Return the [X, Y] coordinate for the center point of the cell that contains the specified text.  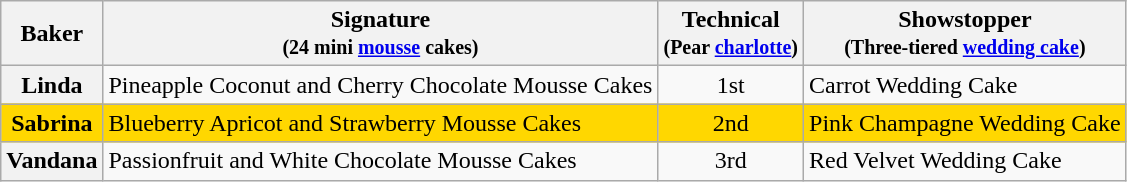
Passionfruit and White Chocolate Mousse Cakes [380, 161]
Vandana [52, 161]
Linda [52, 85]
Technical (Pear charlotte) [731, 34]
Red Velvet Wedding Cake [966, 161]
2nd [731, 123]
Showstopper (Three-tiered wedding cake) [966, 34]
Sabrina [52, 123]
Blueberry Apricot and Strawberry Mousse Cakes [380, 123]
3rd [731, 161]
Carrot Wedding Cake [966, 85]
Signature (24 mini mousse cakes) [380, 34]
Baker [52, 34]
1st [731, 85]
Pineapple Coconut and Cherry Chocolate Mousse Cakes [380, 85]
Pink Champagne Wedding Cake [966, 123]
